Determine the (X, Y) coordinate at the center of the cell enclosing the given text.  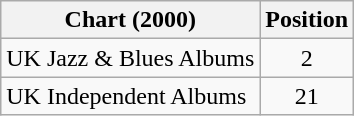
UK Jazz & Blues Albums (130, 58)
Position (307, 20)
Chart (2000) (130, 20)
UK Independent Albums (130, 96)
21 (307, 96)
2 (307, 58)
